Pinpoint the cell where the given text exists, returning its (x, y) midpoint coordinate. 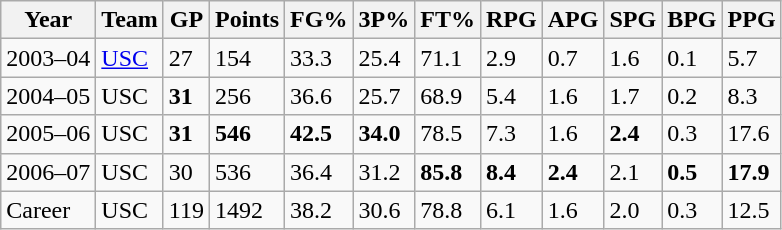
6.1 (511, 210)
0.1 (692, 58)
0.2 (692, 96)
71.1 (448, 58)
2.1 (633, 172)
8.4 (511, 172)
2.0 (633, 210)
FG% (319, 20)
Points (248, 20)
BPG (692, 20)
2006–07 (48, 172)
0.7 (573, 58)
Year (48, 20)
25.4 (384, 58)
33.3 (319, 58)
APG (573, 20)
GP (186, 20)
30 (186, 172)
0.5 (692, 172)
12.5 (752, 210)
Career (48, 210)
1.7 (633, 96)
SPG (633, 20)
17.6 (752, 134)
36.6 (319, 96)
2005–06 (48, 134)
5.4 (511, 96)
2.9 (511, 58)
38.2 (319, 210)
2004–05 (48, 96)
17.9 (752, 172)
154 (248, 58)
30.6 (384, 210)
PPG (752, 20)
5.7 (752, 58)
31.2 (384, 172)
536 (248, 172)
2003–04 (48, 58)
78.5 (448, 134)
119 (186, 210)
27 (186, 58)
85.8 (448, 172)
78.8 (448, 210)
RPG (511, 20)
8.3 (752, 96)
42.5 (319, 134)
FT% (448, 20)
68.9 (448, 96)
546 (248, 134)
256 (248, 96)
34.0 (384, 134)
25.7 (384, 96)
36.4 (319, 172)
3P% (384, 20)
1492 (248, 210)
Team (130, 20)
7.3 (511, 134)
